From the cell containing the given text, extract its center point as [x, y] coordinate. 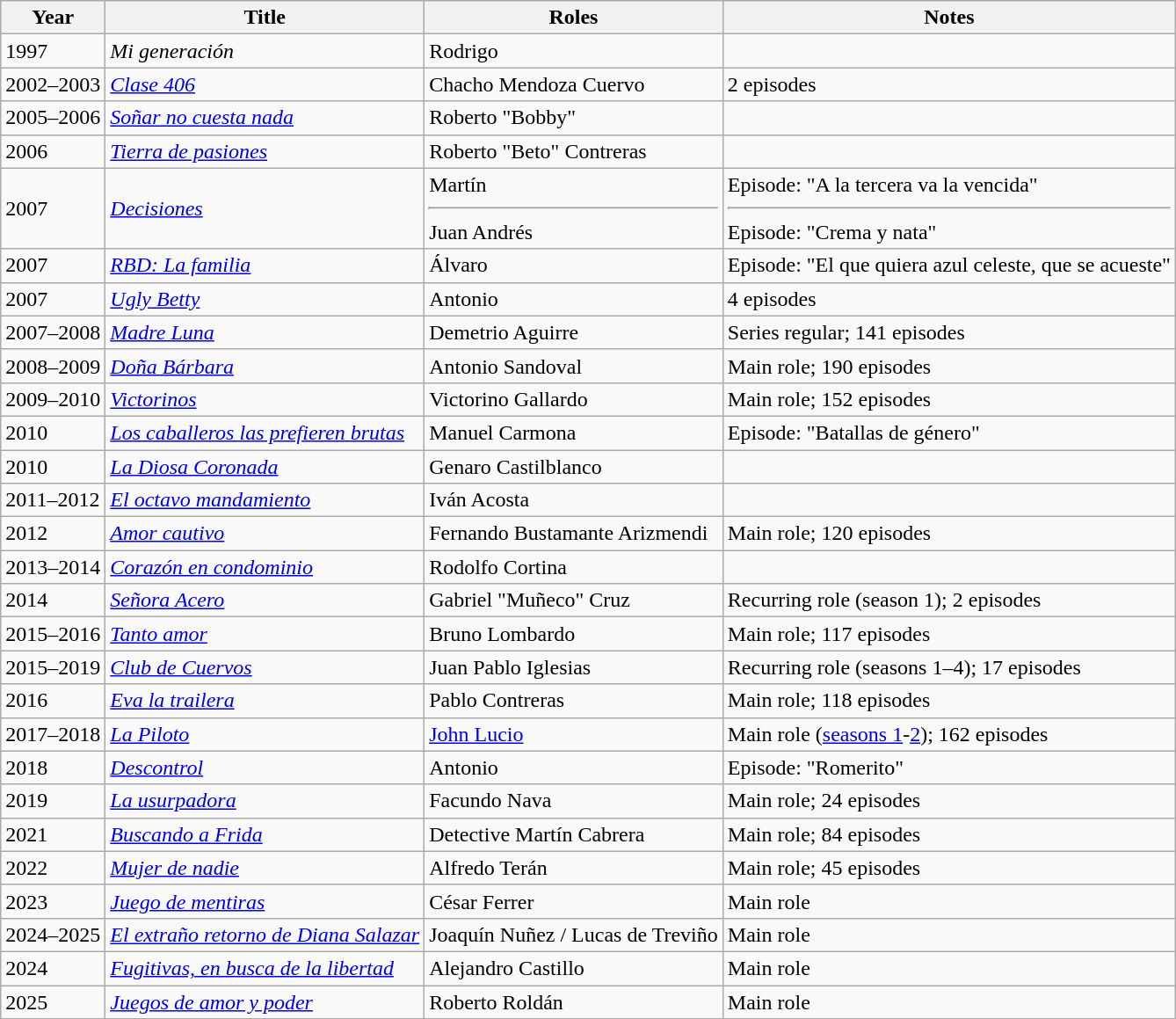
2002–2003 [53, 84]
Madre Luna [265, 332]
John Lucio [574, 734]
Clase 406 [265, 84]
Series regular; 141 episodes [949, 332]
Recurring role (season 1); 2 episodes [949, 600]
2024–2025 [53, 935]
El extraño retorno de Diana Salazar [265, 935]
2016 [53, 701]
Descontrol [265, 768]
Main role; 190 episodes [949, 366]
2021 [53, 834]
2005–2006 [53, 118]
2017–2018 [53, 734]
2019 [53, 801]
1997 [53, 51]
Iván Acosta [574, 500]
2007–2008 [53, 332]
2015–2016 [53, 634]
Main role; 117 episodes [949, 634]
Victorino Gallardo [574, 399]
La Diosa Coronada [265, 467]
Álvaro [574, 266]
4 episodes [949, 299]
Alfredo Terán [574, 868]
Episode: "A la tercera va la vencida"Episode: "Crema y nata" [949, 208]
Club de Cuervos [265, 667]
Roberto "Beto" Contreras [574, 151]
Roberto Roldán [574, 1001]
Episode: "Batallas de género" [949, 433]
Los caballeros las prefieren brutas [265, 433]
Señora Acero [265, 600]
2011–2012 [53, 500]
Year [53, 18]
Juego de mentiras [265, 901]
Mi generación [265, 51]
Episode: "Romerito" [949, 768]
Facundo Nava [574, 801]
Corazón en condominio [265, 567]
Ugly Betty [265, 299]
Rodrigo [574, 51]
Soñar no cuesta nada [265, 118]
El octavo mandamiento [265, 500]
Buscando a Frida [265, 834]
Genaro Castilblanco [574, 467]
Amor cautivo [265, 534]
Bruno Lombardo [574, 634]
Fugitivas, en busca de la libertad [265, 968]
Notes [949, 18]
Pablo Contreras [574, 701]
2024 [53, 968]
Doña Bárbara [265, 366]
2013–2014 [53, 567]
Tanto amor [265, 634]
MartínJuan Andrés [574, 208]
Recurring role (seasons 1–4); 17 episodes [949, 667]
Detective Martín Cabrera [574, 834]
La usurpadora [265, 801]
RBD: La familia [265, 266]
Decisiones [265, 208]
Victorinos [265, 399]
Gabriel "Muñeco" Cruz [574, 600]
2014 [53, 600]
Main role; 84 episodes [949, 834]
2006 [53, 151]
Alejandro Castillo [574, 968]
Roles [574, 18]
2018 [53, 768]
Juegos de amor y poder [265, 1001]
Juan Pablo Iglesias [574, 667]
Demetrio Aguirre [574, 332]
2008–2009 [53, 366]
La Piloto [265, 734]
2022 [53, 868]
Main role; 120 episodes [949, 534]
2 episodes [949, 84]
Roberto "Bobby" [574, 118]
Tierra de pasiones [265, 151]
2009–2010 [53, 399]
Main role; 118 episodes [949, 701]
Rodolfo Cortina [574, 567]
Chacho Mendoza Cuervo [574, 84]
Antonio Sandoval [574, 366]
Main role; 152 episodes [949, 399]
2023 [53, 901]
Main role (seasons 1-2); 162 episodes [949, 734]
Fernando Bustamante Arizmendi [574, 534]
2015–2019 [53, 667]
César Ferrer [574, 901]
Mujer de nadie [265, 868]
2012 [53, 534]
Main role; 24 episodes [949, 801]
Manuel Carmona [574, 433]
2025 [53, 1001]
Main role; 45 episodes [949, 868]
Episode: "El que quiera azul celeste, que se acueste" [949, 266]
Joaquín Nuñez / Lucas de Treviño [574, 935]
Title [265, 18]
Eva la trailera [265, 701]
